Scan for the cell matching the given text and deliver its (x, y) coordinate at center. 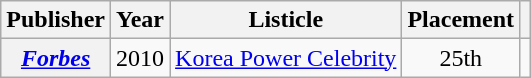
Publisher (56, 20)
25th (461, 58)
Year (140, 20)
Korea Power Celebrity (286, 58)
Forbes (56, 58)
Placement (461, 20)
2010 (140, 58)
Listicle (286, 20)
